Return the [x, y] coordinate for the center point of the cell that contains the specified text.  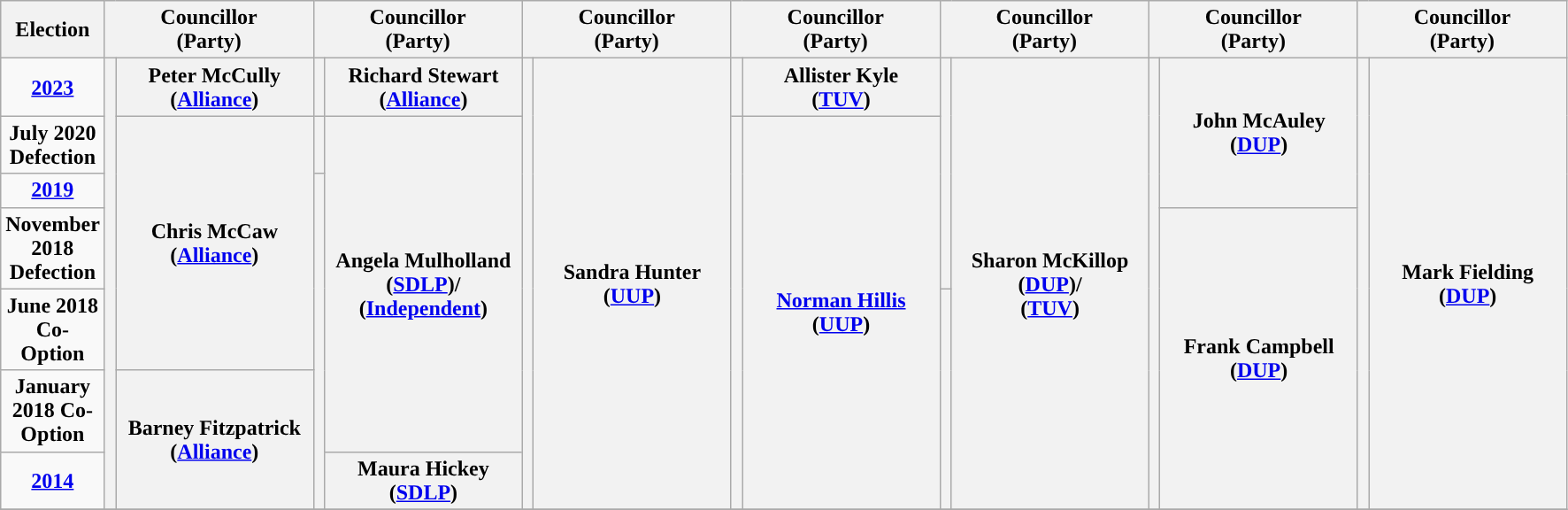
2014 [53, 480]
November 2018 Defection [53, 248]
Chris McCaw (Alliance) [215, 243]
Sandra Hunter (UUP) [633, 283]
Election [53, 30]
June 2018 Co-Option [53, 329]
Peter McCully (Alliance) [215, 87]
Mark Fielding (DUP) [1468, 283]
2019 [53, 190]
Frank Campbell (DUP) [1259, 358]
Barney Fitzpatrick (Alliance) [215, 439]
Allister Kyle (TUV) [842, 87]
Maura Hickey (SDLP) [424, 480]
2023 [53, 87]
Angela Mulholland (SDLP)/ (Independent) [424, 283]
July 2020 Defection [53, 145]
Sharon McKillop (DUP)/ (TUV) [1050, 283]
January 2018 Co-Option [53, 411]
Richard Stewart (Alliance) [424, 87]
John McAuley (DUP) [1259, 133]
Norman Hillis (UUP) [842, 313]
